Return [x, y] of the center of cell containing provided text 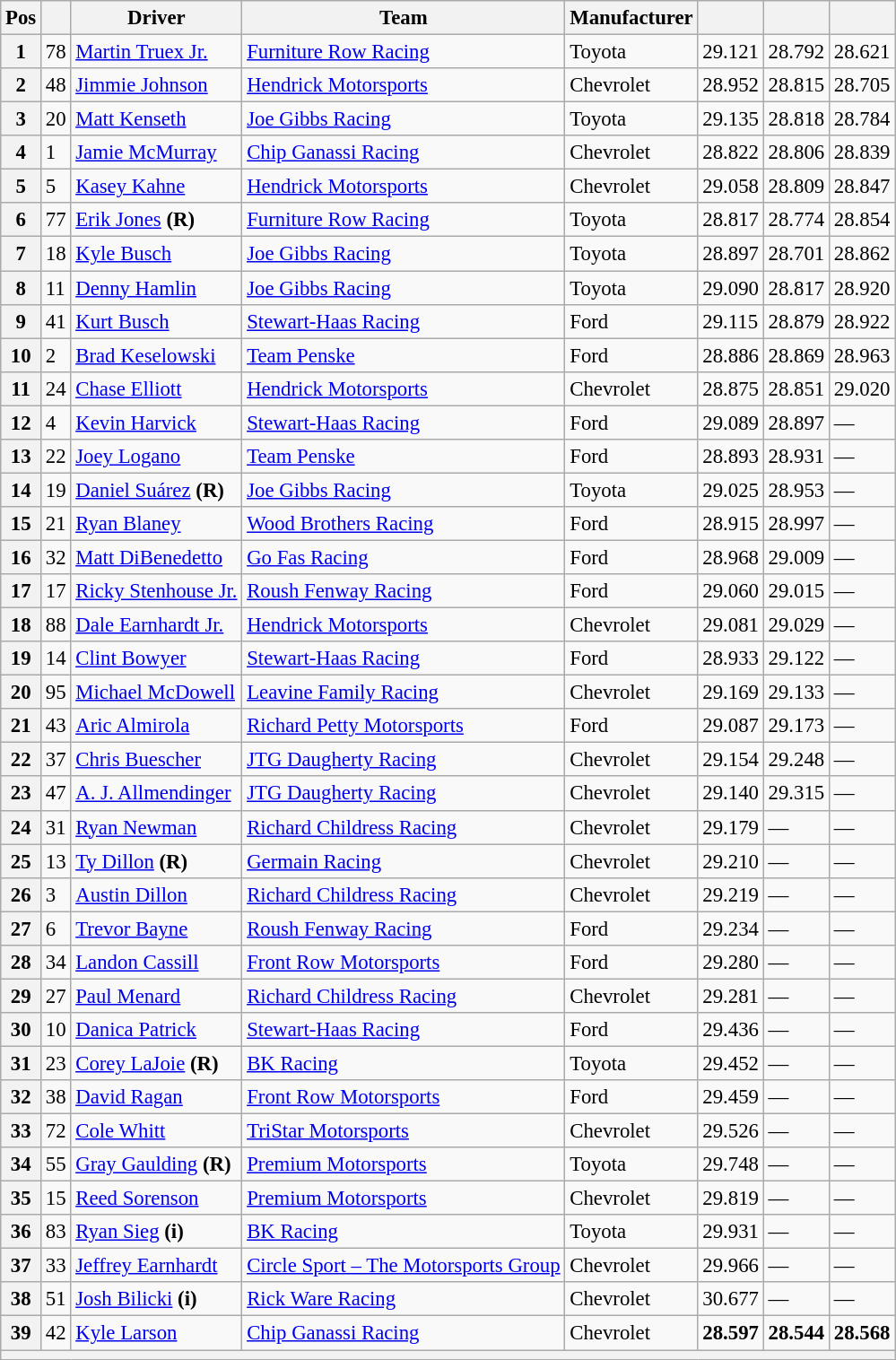
35 [22, 1199]
29.459 [730, 1097]
29.526 [730, 1131]
Matt DiBenedetto [156, 557]
Ryan Newman [156, 827]
Austin Dillon [156, 894]
Go Fas Racing [404, 557]
Cole Whitt [156, 1131]
28.862 [863, 254]
Richard Petty Motorsports [404, 726]
Trevor Bayne [156, 928]
Pos [22, 18]
28.933 [730, 658]
29.060 [730, 591]
28.809 [796, 187]
16 [22, 557]
28.915 [730, 524]
TriStar Motorsports [404, 1131]
29.436 [730, 1030]
25 [22, 861]
43 [56, 726]
28.952 [730, 85]
29.234 [730, 928]
28.806 [796, 153]
Manufacturer [631, 18]
28.997 [796, 524]
28.847 [863, 187]
72 [56, 1131]
29.015 [796, 591]
Ryan Sieg (i) [156, 1232]
Chase Elliott [156, 388]
28.568 [863, 1333]
29.219 [730, 894]
8 [22, 288]
Kyle Busch [156, 254]
29.133 [796, 693]
Rick Ware Racing [404, 1300]
28.893 [730, 457]
Aric Almirola [156, 726]
36 [22, 1232]
Josh Bilicki (i) [156, 1300]
28.963 [863, 355]
Danica Patrick [156, 1030]
28.879 [796, 321]
29.087 [730, 726]
David Ragan [156, 1097]
Erik Jones (R) [156, 220]
29.179 [730, 827]
28.815 [796, 85]
28.920 [863, 288]
28.818 [796, 119]
Ricky Stenhouse Jr. [156, 591]
95 [56, 693]
28.774 [796, 220]
Kurt Busch [156, 321]
28.705 [863, 85]
29.140 [730, 794]
Germain Racing [404, 861]
Circle Sport – The Motorsports Group [404, 1266]
29.452 [730, 1063]
29.173 [796, 726]
Chris Buescher [156, 760]
28 [22, 963]
7 [22, 254]
28.839 [863, 153]
Reed Sorenson [156, 1199]
28.792 [796, 52]
Jeffrey Earnhardt [156, 1266]
29.025 [730, 490]
Brad Keselowski [156, 355]
Martin Truex Jr. [156, 52]
28.931 [796, 457]
29.089 [730, 423]
Joey Logano [156, 457]
29.966 [730, 1266]
Jimmie Johnson [156, 85]
29.009 [796, 557]
41 [56, 321]
Gray Gaulding (R) [156, 1164]
83 [56, 1232]
29.748 [730, 1164]
Leavine Family Racing [404, 693]
29.169 [730, 693]
88 [56, 625]
30.677 [730, 1300]
Kevin Harvick [156, 423]
47 [56, 794]
28.597 [730, 1333]
39 [22, 1333]
29.135 [730, 119]
Jamie McMurray [156, 153]
Landon Cassill [156, 963]
28.922 [863, 321]
28.968 [730, 557]
Corey LaJoie (R) [156, 1063]
29.121 [730, 52]
29.058 [730, 187]
78 [56, 52]
Michael McDowell [156, 693]
29.280 [730, 963]
Team [404, 18]
Paul Menard [156, 996]
51 [56, 1300]
29.248 [796, 760]
28.701 [796, 254]
28.851 [796, 388]
29.115 [730, 321]
28.784 [863, 119]
Wood Brothers Racing [404, 524]
Ty Dillon (R) [156, 861]
28.544 [796, 1333]
28.822 [730, 153]
28.854 [863, 220]
Kyle Larson [156, 1333]
28.886 [730, 355]
Denny Hamlin [156, 288]
55 [56, 1164]
Kasey Kahne [156, 187]
30 [22, 1030]
29.081 [730, 625]
28.953 [796, 490]
29.090 [730, 288]
Daniel Suárez (R) [156, 490]
29.029 [796, 625]
29 [22, 996]
28.621 [863, 52]
Ryan Blaney [156, 524]
29.210 [730, 861]
28.869 [796, 355]
29.281 [730, 996]
A. J. Allmendinger [156, 794]
29.122 [796, 658]
29.819 [730, 1199]
26 [22, 894]
29.154 [730, 760]
42 [56, 1333]
Dale Earnhardt Jr. [156, 625]
29.931 [730, 1232]
9 [22, 321]
Driver [156, 18]
29.315 [796, 794]
29.020 [863, 388]
77 [56, 220]
12 [22, 423]
48 [56, 85]
Clint Bowyer [156, 658]
28.875 [730, 388]
Matt Kenseth [156, 119]
